For the text-containing cell, return its midpoint in [X, Y] coordinate format. 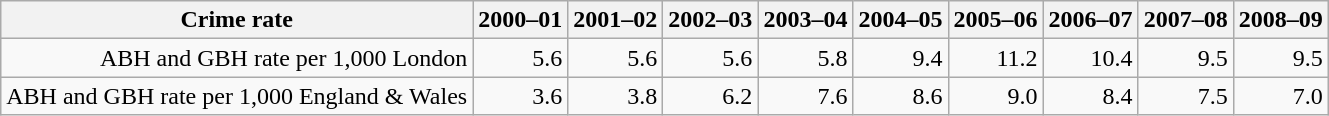
2002–03 [710, 20]
8.4 [1090, 96]
2005–06 [996, 20]
5.8 [806, 58]
2007–08 [1186, 20]
2006–07 [1090, 20]
ABH and GBH rate per 1,000 London [237, 58]
ABH and GBH rate per 1,000 England & Wales [237, 96]
9.4 [900, 58]
8.6 [900, 96]
2001–02 [616, 20]
3.8 [616, 96]
11.2 [996, 58]
2000–01 [520, 20]
Crime rate [237, 20]
7.5 [1186, 96]
6.2 [710, 96]
9.0 [996, 96]
10.4 [1090, 58]
2008–09 [1280, 20]
3.6 [520, 96]
7.0 [1280, 96]
2004–05 [900, 20]
2003–04 [806, 20]
7.6 [806, 96]
